Provide the [X, Y] coordinate of the cell's center where the given text is located.  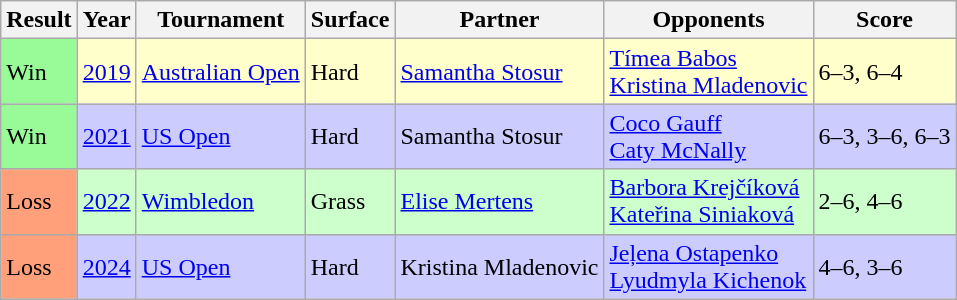
Score [884, 20]
Opponents [708, 20]
Grass [350, 202]
2–6, 4–6 [884, 202]
Jeļena Ostapenko Lyudmyla Kichenok [708, 266]
Partner [500, 20]
2022 [106, 202]
2024 [106, 266]
Wimbledon [220, 202]
Elise Mertens [500, 202]
Year [106, 20]
2019 [106, 72]
Australian Open [220, 72]
Tournament [220, 20]
4–6, 3–6 [884, 266]
Kristina Mladenovic [500, 266]
2021 [106, 136]
6–3, 3–6, 6–3 [884, 136]
Coco Gauff Caty McNally [708, 136]
Result [39, 20]
Barbora Krejčíková Kateřina Siniaková [708, 202]
6–3, 6–4 [884, 72]
Tímea Babos Kristina Mladenovic [708, 72]
Surface [350, 20]
